From the cell containing the given text, extract its center point as [x, y] coordinate. 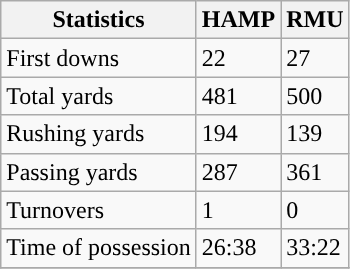
287 [238, 172]
26:38 [238, 248]
HAMP [238, 20]
Time of possession [99, 248]
0 [315, 210]
27 [315, 58]
Statistics [99, 20]
Total yards [99, 96]
481 [238, 96]
33:22 [315, 248]
139 [315, 134]
Turnovers [99, 210]
Rushing yards [99, 134]
194 [238, 134]
361 [315, 172]
22 [238, 58]
1 [238, 210]
First downs [99, 58]
Passing yards [99, 172]
500 [315, 96]
RMU [315, 20]
